Return the [X, Y] coordinate for the center point of the cell that contains the specified text.  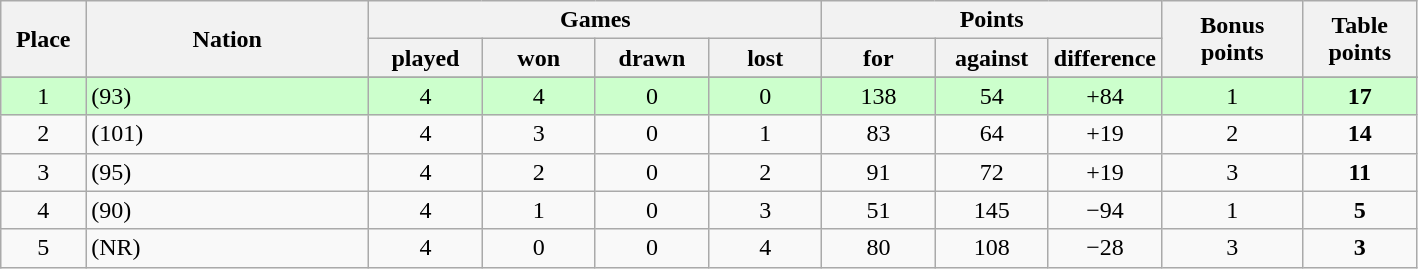
against [992, 58]
Points [992, 20]
Games [596, 20]
drawn [652, 58]
(101) [228, 134]
138 [878, 96]
(NR) [228, 248]
+84 [1104, 96]
(90) [228, 210]
Place [44, 39]
145 [992, 210]
difference [1104, 58]
17 [1360, 96]
54 [992, 96]
51 [878, 210]
Tablepoints [1360, 39]
for [878, 58]
played [426, 58]
64 [992, 134]
Bonuspoints [1233, 39]
(95) [228, 172]
72 [992, 172]
14 [1360, 134]
91 [878, 172]
lost [766, 58]
11 [1360, 172]
−94 [1104, 210]
80 [878, 248]
83 [878, 134]
won [538, 58]
−28 [1104, 248]
(93) [228, 96]
Nation [228, 39]
108 [992, 248]
